Capture the cell that displays the provided text and extract its (x, y) central coordinate. 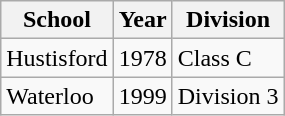
Hustisford (57, 58)
Class C (228, 58)
1978 (142, 58)
School (57, 20)
Division (228, 20)
Division 3 (228, 96)
1999 (142, 96)
Year (142, 20)
Waterloo (57, 96)
